Find where the given text appears and provide that cell's center as [X, Y] coordinate. 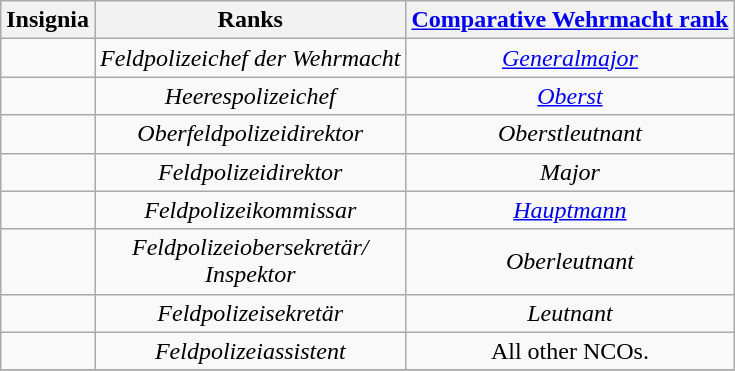
All other NCOs. [570, 351]
Generalmajor [570, 58]
Major [570, 172]
Insignia [48, 20]
Feldpolizeisekretär [250, 313]
Oberleutnant [570, 262]
Oberstleutnant [570, 134]
Feldpolizeikommissar [250, 210]
Oberst [570, 96]
Ranks [250, 20]
Leutnant [570, 313]
Feldpolizeiassistent [250, 351]
Feldpolizeidirektor [250, 172]
Heerespolizeichef [250, 96]
Feldpolizeichef der Wehrmacht [250, 58]
Comparative Wehrmacht rank [570, 20]
Oberfeldpolizeidirektor [250, 134]
Hauptmann [570, 210]
Feldpolizeiobersekretär/Inspektor [250, 262]
